Output the (X, Y) coordinate of the center of the cell containing the given text.  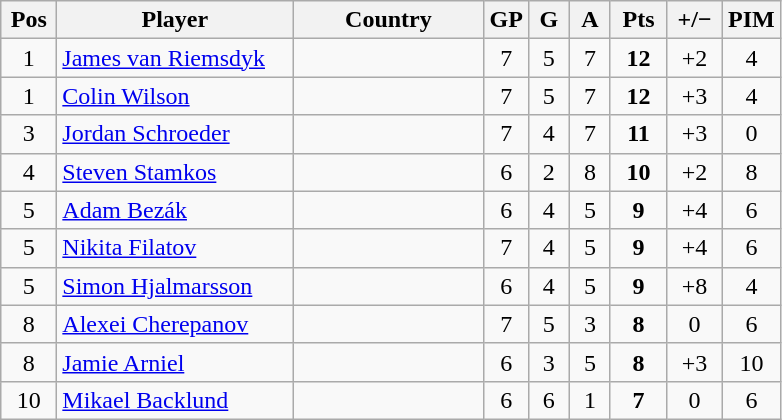
PIM (752, 20)
+8 (695, 286)
Adam Bezák (175, 210)
11 (638, 134)
Colin Wilson (175, 96)
G (548, 20)
Jamie Arniel (175, 362)
Mikael Backlund (175, 400)
James van Riemsdyk (175, 58)
Pts (638, 20)
Simon Hjalmarsson (175, 286)
A (590, 20)
Nikita Filatov (175, 248)
+/− (695, 20)
2 (548, 172)
Country (388, 20)
Alexei Cherepanov (175, 324)
Player (175, 20)
GP (506, 20)
Jordan Schroeder (175, 134)
Pos (29, 20)
Steven Stamkos (175, 172)
